For the text-containing cell, return its midpoint in [x, y] coordinate format. 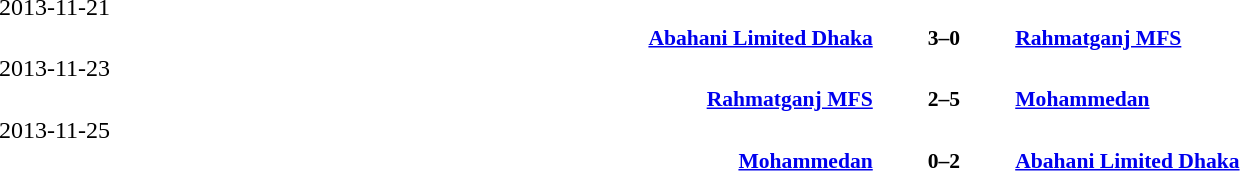
3–0 [944, 38]
2–5 [944, 99]
